Scan for the cell matching the given text and deliver its (x, y) coordinate at center. 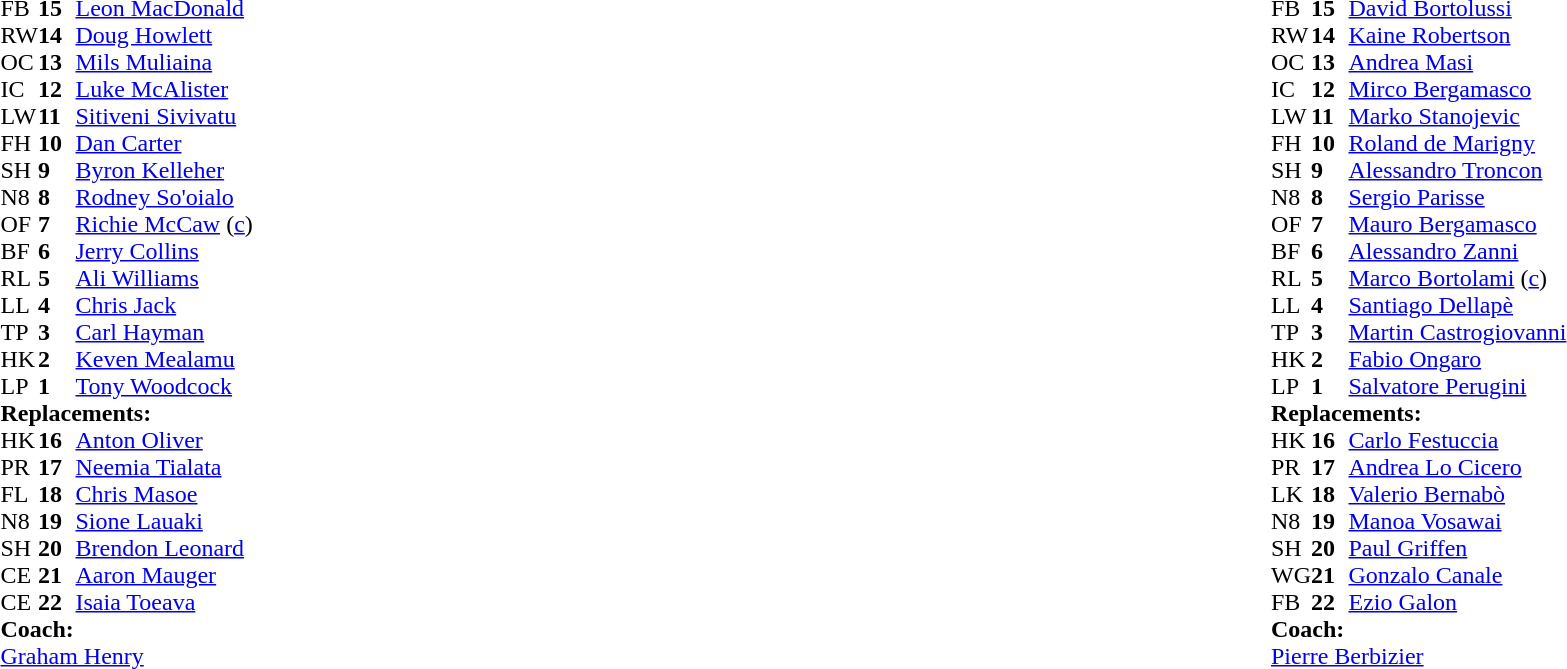
Valerio Bernabò (1457, 494)
Isaia Toeava (164, 602)
Fabio Ongaro (1457, 360)
Andrea Lo Cicero (1457, 468)
Keven Mealamu (164, 360)
Chris Jack (164, 306)
Andrea Masi (1457, 62)
Kaine Robertson (1457, 36)
Ali Williams (164, 278)
Roland de Marigny (1457, 144)
Mils Muliaina (164, 62)
Santiago Dellapè (1457, 306)
Marko Stanojevic (1457, 116)
Jerry Collins (164, 252)
Aaron Mauger (164, 576)
Richie McCaw (c) (164, 224)
Byron Kelleher (164, 170)
Manoa Vosawai (1457, 522)
Dan Carter (164, 144)
FL (19, 494)
Alessandro Zanni (1457, 252)
Tony Woodcock (164, 386)
Carl Hayman (164, 332)
Paul Griffen (1457, 548)
Doug Howlett (164, 36)
Martin Castrogiovanni (1457, 332)
FB (1291, 602)
Rodney So'oialo (164, 198)
Anton Oliver (164, 440)
Alessandro Troncon (1457, 170)
WG (1291, 576)
Sitiveni Sivivatu (164, 116)
Brendon Leonard (164, 548)
Carlo Festuccia (1457, 440)
Chris Masoe (164, 494)
Sione Lauaki (164, 522)
Neemia Tialata (164, 468)
Mauro Bergamasco (1457, 224)
LK (1291, 494)
Sergio Parisse (1457, 198)
Luke McAlister (164, 90)
Salvatore Perugini (1457, 386)
Graham Henry (126, 656)
Mirco Bergamasco (1457, 90)
Ezio Galon (1457, 602)
Pierre Berbizier (1418, 656)
Gonzalo Canale (1457, 576)
Marco Bortolami (c) (1457, 278)
